Provide the [X, Y] coordinate of the cell's center where the given text is located.  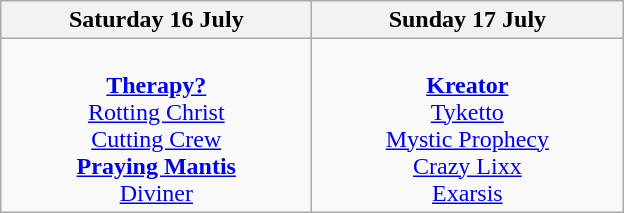
Therapy? Rotting Christ Cutting Crew Praying Mantis Diviner [156, 126]
Saturday 16 July [156, 20]
Kreator Tyketto Mystic Prophecy Crazy Lixx Exarsis [468, 126]
Sunday 17 July [468, 20]
